From the cell containing the given text, extract its center point as (X, Y) coordinate. 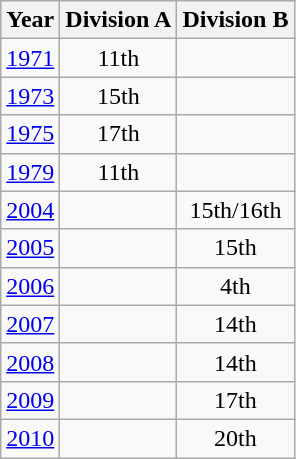
20th (236, 438)
15th/16th (236, 210)
Division A (118, 20)
2007 (30, 324)
Year (30, 20)
2008 (30, 362)
1971 (30, 58)
2004 (30, 210)
2006 (30, 286)
1979 (30, 172)
1975 (30, 134)
Division B (236, 20)
2005 (30, 248)
2009 (30, 400)
1973 (30, 96)
2010 (30, 438)
4th (236, 286)
